Provide the (x, y) coordinate of the cell's center where the given text is located.  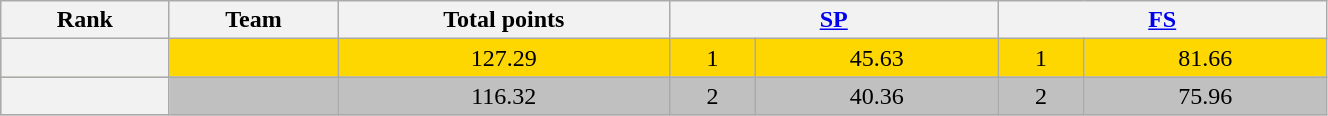
45.63 (876, 58)
127.29 (504, 58)
40.36 (876, 96)
FS (1162, 20)
SP (834, 20)
Rank (85, 20)
Total points (504, 20)
81.66 (1206, 58)
75.96 (1206, 96)
116.32 (504, 96)
Team (254, 20)
